For the text-containing cell, return its midpoint in [x, y] coordinate format. 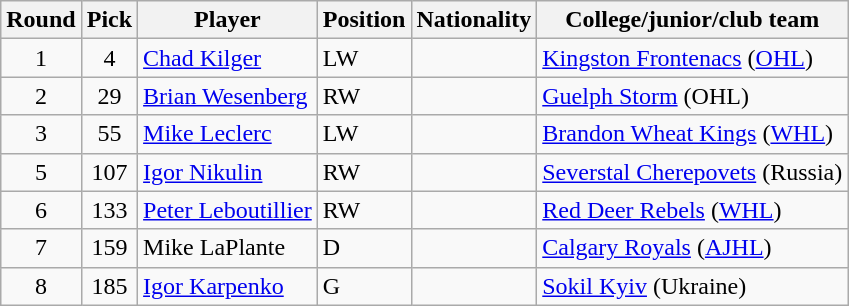
Brandon Wheat Kings (WHL) [692, 134]
Brian Wesenberg [228, 96]
Igor Nikulin [228, 172]
Position [364, 20]
185 [109, 286]
Guelph Storm (OHL) [692, 96]
133 [109, 210]
3 [41, 134]
2 [41, 96]
Igor Karpenko [228, 286]
Peter Leboutillier [228, 210]
Calgary Royals (AJHL) [692, 248]
107 [109, 172]
Nationality [474, 20]
Mike LaPlante [228, 248]
55 [109, 134]
Chad Kilger [228, 58]
College/junior/club team [692, 20]
Red Deer Rebels (WHL) [692, 210]
Kingston Frontenacs (OHL) [692, 58]
29 [109, 96]
G [364, 286]
Mike Leclerc [228, 134]
Pick [109, 20]
Player [228, 20]
Severstal Cherepovets (Russia) [692, 172]
159 [109, 248]
Sokil Kyiv (Ukraine) [692, 286]
5 [41, 172]
Round [41, 20]
1 [41, 58]
D [364, 248]
6 [41, 210]
8 [41, 286]
7 [41, 248]
4 [109, 58]
